Return [X, Y] of the center of cell containing provided text 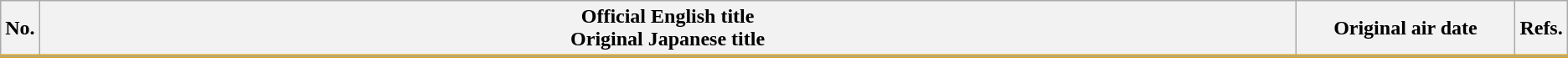
Original air date [1406, 29]
Official English title Original Japanese title [668, 29]
Refs. [1541, 29]
No. [20, 29]
